Return [x, y] of the center of cell containing provided text 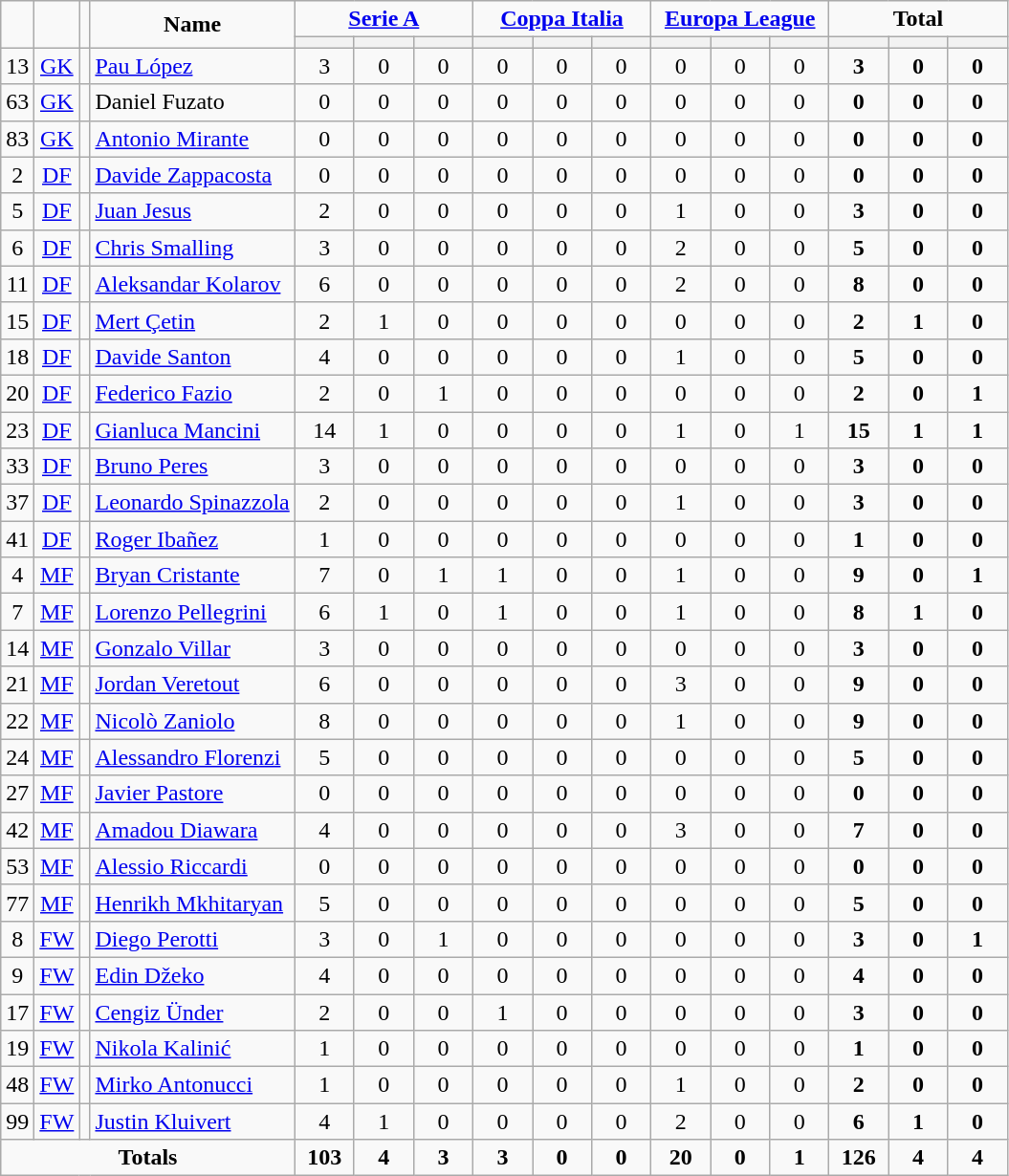
Chris Smalling [192, 248]
Javier Pastore [192, 794]
42 [17, 830]
Edin Džeko [192, 975]
Mert Çetin [192, 320]
Alessandro Florenzi [192, 757]
Nikola Kalinić [192, 1049]
Europa League [740, 19]
Bruno Peres [192, 467]
Total [918, 19]
Antonio Mirante [192, 139]
13 [17, 66]
Coppa Italia [561, 19]
Davide Zappacosta [192, 175]
Davide Santon [192, 357]
126 [859, 1158]
Jordan Veretout [192, 685]
63 [17, 102]
Serie A [384, 19]
19 [17, 1049]
53 [17, 866]
Diego Perotti [192, 939]
41 [17, 539]
99 [17, 1122]
Nicolò Zaniolo [192, 721]
83 [17, 139]
21 [17, 685]
77 [17, 903]
Name [192, 25]
Totals [148, 1158]
27 [17, 794]
37 [17, 503]
Daniel Fuzato [192, 102]
Juan Jesus [192, 211]
Justin Kluivert [192, 1122]
18 [17, 357]
Amadou Diawara [192, 830]
Bryan Cristante [192, 576]
Cengiz Ünder [192, 1013]
24 [17, 757]
Pau López [192, 66]
103 [324, 1158]
22 [17, 721]
Aleksandar Kolarov [192, 284]
Roger Ibañez [192, 539]
23 [17, 429]
33 [17, 467]
Henrikh Mkhitaryan [192, 903]
Alessio Riccardi [192, 866]
48 [17, 1085]
Gonzalo Villar [192, 648]
Federico Fazio [192, 393]
Mirko Antonucci [192, 1085]
Leonardo Spinazzola [192, 503]
Gianluca Mancini [192, 429]
Lorenzo Pellegrini [192, 612]
17 [17, 1013]
11 [17, 284]
